Locate the cell with the specified text and output its (X, Y) center coordinate. 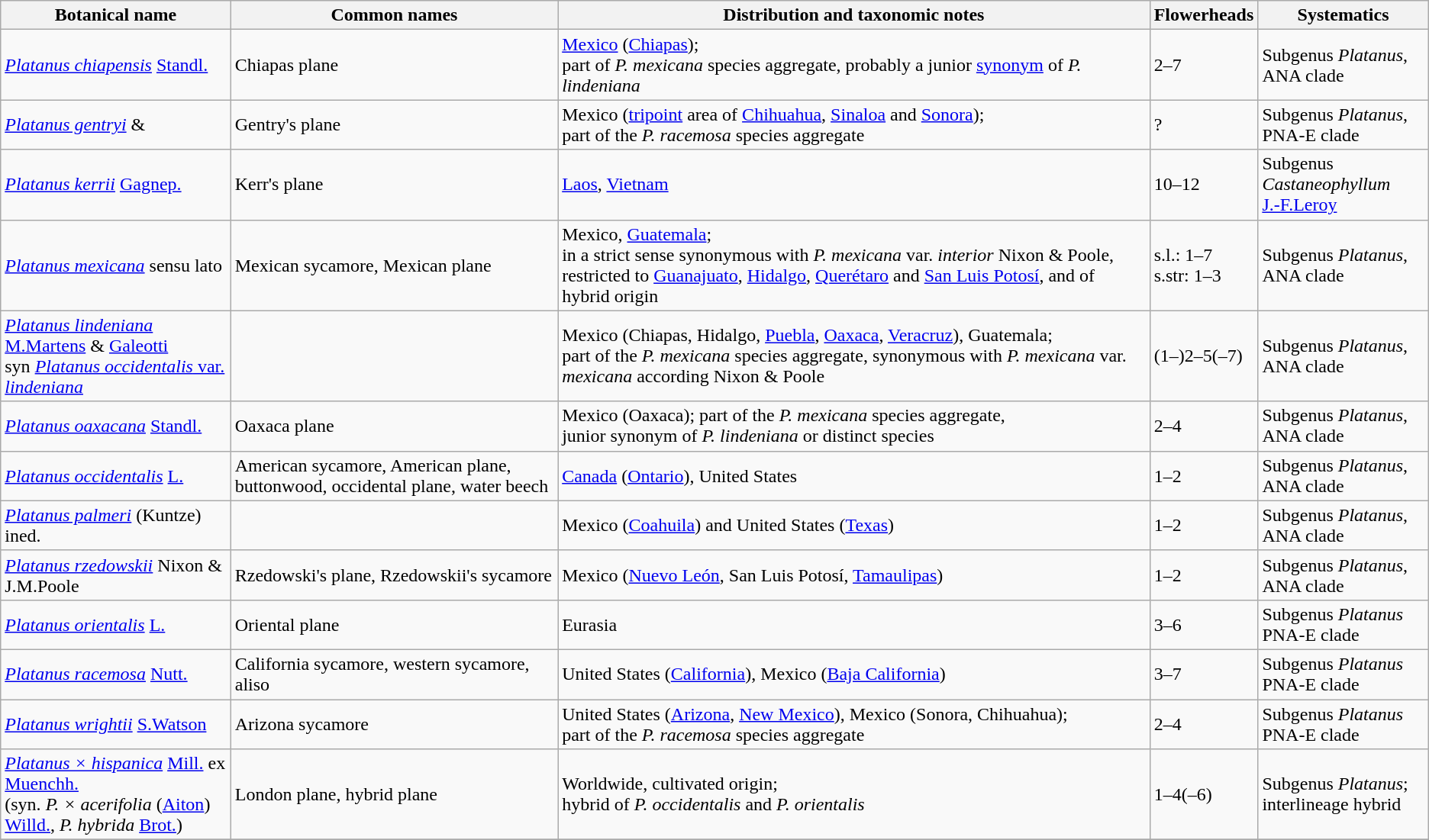
Oaxaca plane (394, 426)
Systematics (1344, 15)
Worldwide, cultivated origin;hybrid of P. occidentalis and P. orientalis (853, 795)
Oriental plane (394, 624)
Platanus × hispanica Mill. ex Muenchh.(syn. P. × acerifolia (Aiton) Willd., P. hybrida Brot.) (116, 795)
Common names (394, 15)
Subgenus Platanus;interlineage hybrid (1344, 795)
(1–)2–5(–7) (1204, 356)
Platanus chiapensis Standl. (116, 65)
London plane, hybrid plane (394, 795)
Mexico (Nuevo León, San Luis Potosí, Tamaulipas) (853, 575)
Botanical name (116, 15)
United States (Arizona, New Mexico), Mexico (Sonora, Chihuahua);part of the P. racemosa species aggregate (853, 723)
Flowerheads (1204, 15)
Distribution and taxonomic notes (853, 15)
Mexico (Oaxaca); part of the P. mexicana species aggregate,junior synonym of P. lindeniana or distinct species (853, 426)
Eurasia (853, 624)
Gentry's plane (394, 125)
3–7 (1204, 674)
Platanus oaxacana Standl. (116, 426)
Kerr's plane (394, 185)
10–12 (1204, 185)
1–4(–6) (1204, 795)
Platanus kerrii Gagnep. (116, 185)
Arizona sycamore (394, 723)
American sycamore, American plane, buttonwood, occidental plane, water beech (394, 476)
Mexican sycamore, Mexican plane (394, 266)
Subgenus Platanus,PNA-E clade (1344, 125)
Canada (Ontario), United States (853, 476)
Platanus orientalis L. (116, 624)
Subgenus CastaneophyllumJ.-F.Leroy (1344, 185)
Platanus palmeri (Kuntze) ined. (116, 525)
? (1204, 125)
United States (California), Mexico (Baja California) (853, 674)
Laos, Vietnam (853, 185)
3–6 (1204, 624)
Platanus lindeniana M.Martens & Galeotti syn Platanus occidentalis var. lindeniana (116, 356)
Platanus occidentalis L. (116, 476)
Platanus mexicana sensu lato (116, 266)
Platanus wrightii S.Watson (116, 723)
2–7 (1204, 65)
Mexico (Coahuila) and United States (Texas) (853, 525)
Mexico (Chiapas);part of P. mexicana species aggregate, probably a junior synonym of P. lindeniana (853, 65)
s.l.: 1–7s.str: 1–3 (1204, 266)
Platanus racemosa Nutt. (116, 674)
California sycamore, western sycamore, aliso (394, 674)
Chiapas plane (394, 65)
Platanus gentryi & (116, 125)
Mexico (tripoint area of Chihuahua, Sinaloa and Sonora);part of the P. racemosa species aggregate (853, 125)
Platanus rzedowskii Nixon & J.M.Poole (116, 575)
Rzedowski's plane, Rzedowskii's sycamore (394, 575)
